Extract the (x, y) coordinate from the center of the cell holding the provided text.  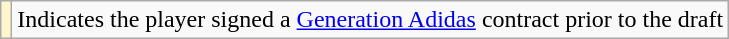
Indicates the player signed a Generation Adidas contract prior to the draft (370, 20)
